Return the [x, y] coordinate for the center point of the cell that contains the specified text.  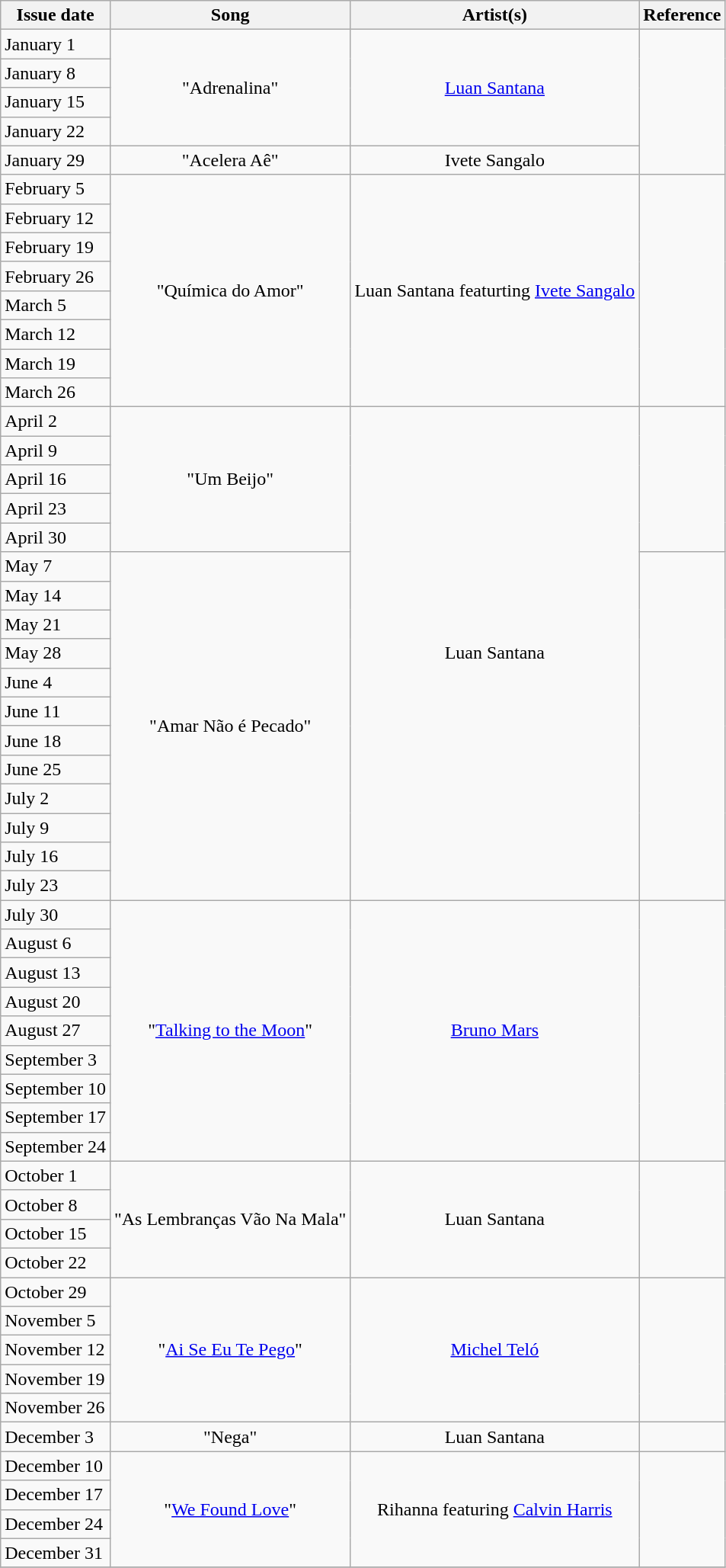
"Um Beijo" [230, 479]
July 9 [56, 827]
February 19 [56, 247]
"Química do Amor" [230, 290]
October 15 [56, 1233]
January 29 [56, 160]
July 23 [56, 886]
April 23 [56, 508]
January 1 [56, 44]
May 21 [56, 624]
March 19 [56, 364]
March 5 [56, 305]
May 28 [56, 653]
January 22 [56, 131]
Artist(s) [495, 15]
July 16 [56, 857]
April 30 [56, 537]
September 17 [56, 1117]
August 20 [56, 1002]
"As Lembranças Vão Na Mala" [230, 1219]
"Ai Se Eu Te Pego" [230, 1350]
May 14 [56, 595]
July 30 [56, 915]
"Talking to the Moon" [230, 1031]
December 10 [56, 1466]
Luan Santana featurting Ivete Sangalo [495, 290]
February 12 [56, 218]
"We Found Love" [230, 1509]
August 27 [56, 1031]
October 29 [56, 1292]
November 19 [56, 1379]
"Adrenalina" [230, 88]
"Acelera Aê" [230, 160]
Bruno Mars [495, 1031]
May 7 [56, 566]
June 18 [56, 740]
December 3 [56, 1437]
Reference [683, 15]
Rihanna featuring Calvin Harris [495, 1509]
September 10 [56, 1089]
June 4 [56, 682]
June 11 [56, 711]
July 2 [56, 798]
Issue date [56, 15]
Michel Teló [495, 1350]
April 2 [56, 422]
February 5 [56, 189]
November 5 [56, 1321]
Ivete Sangalo [495, 160]
January 15 [56, 102]
December 24 [56, 1524]
August 13 [56, 973]
October 1 [56, 1175]
Song [230, 15]
November 26 [56, 1408]
March 12 [56, 334]
October 8 [56, 1204]
October 22 [56, 1262]
March 26 [56, 393]
June 25 [56, 769]
September 3 [56, 1060]
April 9 [56, 451]
December 31 [56, 1553]
February 26 [56, 276]
August 6 [56, 944]
April 16 [56, 479]
January 8 [56, 73]
"Nega" [230, 1437]
December 17 [56, 1495]
September 24 [56, 1146]
"Amar Não é Pecado" [230, 726]
November 12 [56, 1350]
